Extract the [x, y] coordinate from the center of the cell holding the provided text.  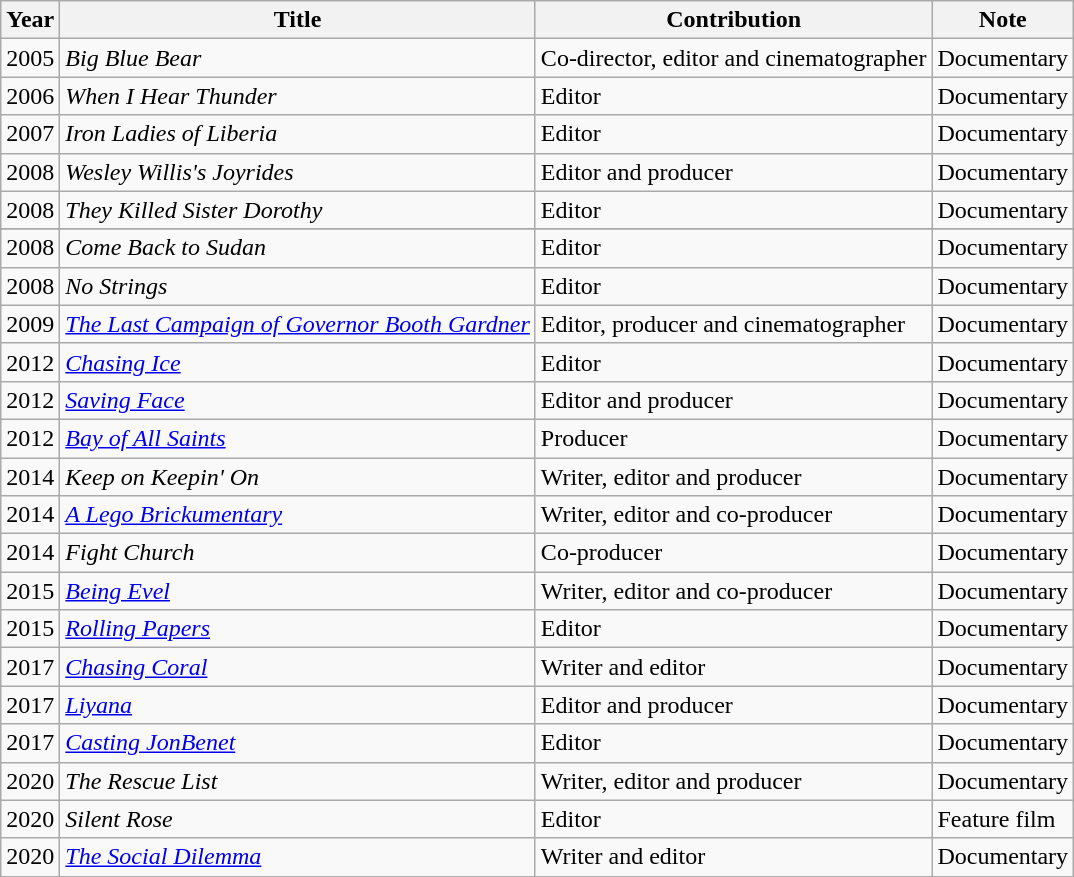
Year [30, 20]
Silent Rose [298, 819]
The Rescue List [298, 781]
Being Evel [298, 591]
Chasing Ice [298, 362]
Feature film [1003, 819]
When I Hear Thunder [298, 96]
Bay of All Saints [298, 438]
Saving Face [298, 400]
2006 [30, 96]
Come Back to Sudan [298, 248]
Title [298, 20]
Fight Church [298, 553]
2009 [30, 324]
Co-producer [734, 553]
The Social Dilemma [298, 857]
Rolling Papers [298, 629]
The Last Campaign of Governor Booth Gardner [298, 324]
Keep on Keepin' On [298, 477]
Big Blue Bear [298, 58]
They Killed Sister Dorothy [298, 210]
Casting JonBenet [298, 743]
Liyana [298, 705]
A Lego Brickumentary [298, 515]
Co-director, editor and cinematographer [734, 58]
2005 [30, 58]
No Strings [298, 286]
Note [1003, 20]
2007 [30, 134]
Editor, producer and cinematographer [734, 324]
Producer [734, 438]
Iron Ladies of Liberia [298, 134]
Contribution [734, 20]
Chasing Coral [298, 667]
Wesley Willis's Joyrides [298, 172]
